Provide the (x, y) coordinate of the cell's center where the given text is located.  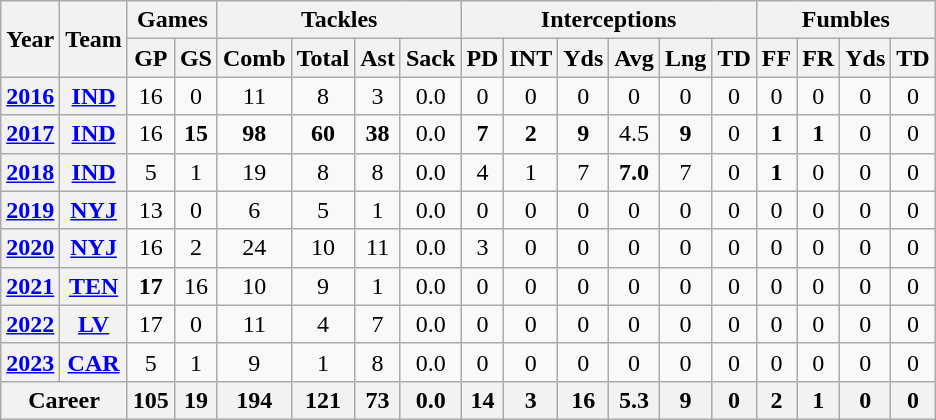
2022 (30, 324)
60 (323, 134)
FR (818, 58)
Sack (430, 58)
73 (378, 400)
Avg (634, 58)
GS (196, 58)
Ast (378, 58)
CAR (94, 362)
2018 (30, 172)
Total (323, 58)
194 (254, 400)
98 (254, 134)
5.3 (634, 400)
105 (150, 400)
Comb (254, 58)
GP (150, 58)
6 (254, 210)
2019 (30, 210)
Games (172, 20)
15 (196, 134)
Year (30, 39)
2017 (30, 134)
Interceptions (608, 20)
FF (776, 58)
121 (323, 400)
24 (254, 248)
Lng (685, 58)
7.0 (634, 172)
LV (94, 324)
2016 (30, 96)
2023 (30, 362)
TEN (94, 286)
2020 (30, 248)
Fumbles (846, 20)
2021 (30, 286)
13 (150, 210)
Tackles (338, 20)
4.5 (634, 134)
INT (531, 58)
38 (378, 134)
PD (482, 58)
14 (482, 400)
Career (64, 400)
Team (94, 39)
